Return the [X, Y] coordinate for the center point of the cell that contains the specified text.  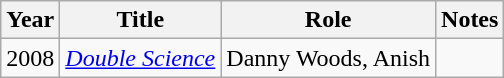
Double Science [140, 58]
Notes [470, 20]
Year [30, 20]
Danny Woods, Anish [328, 58]
2008 [30, 58]
Role [328, 20]
Title [140, 20]
